Locate the cell with the specified text and output its (x, y) center coordinate. 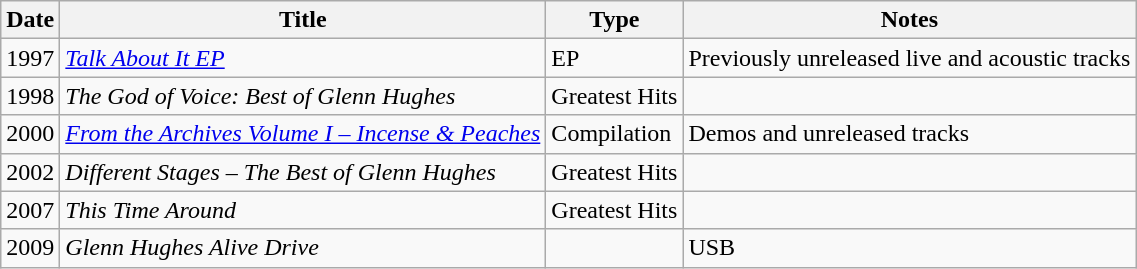
1997 (30, 58)
2007 (30, 210)
EP (614, 58)
2009 (30, 248)
Talk About It EP (303, 58)
1998 (30, 96)
Previously unreleased live and acoustic tracks (910, 58)
This Time Around (303, 210)
Compilation (614, 134)
From the Archives Volume I – Incense & Peaches (303, 134)
2000 (30, 134)
Different Stages – The Best of Glenn Hughes (303, 172)
USB (910, 248)
Title (303, 20)
Type (614, 20)
Glenn Hughes Alive Drive (303, 248)
Date (30, 20)
2002 (30, 172)
Notes (910, 20)
Demos and unreleased tracks (910, 134)
The God of Voice: Best of Glenn Hughes (303, 96)
